Extract the (X, Y) coordinate from the center of the cell holding the provided text.  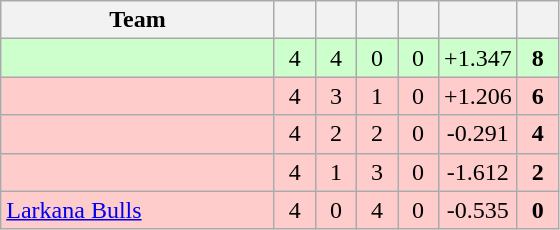
8 (538, 58)
+1.206 (478, 96)
6 (538, 96)
Team (138, 20)
Larkana Bulls (138, 210)
-0.291 (478, 134)
-0.535 (478, 210)
-1.612 (478, 172)
+1.347 (478, 58)
